Pinpoint the cell where the given text exists, returning its (X, Y) midpoint coordinate. 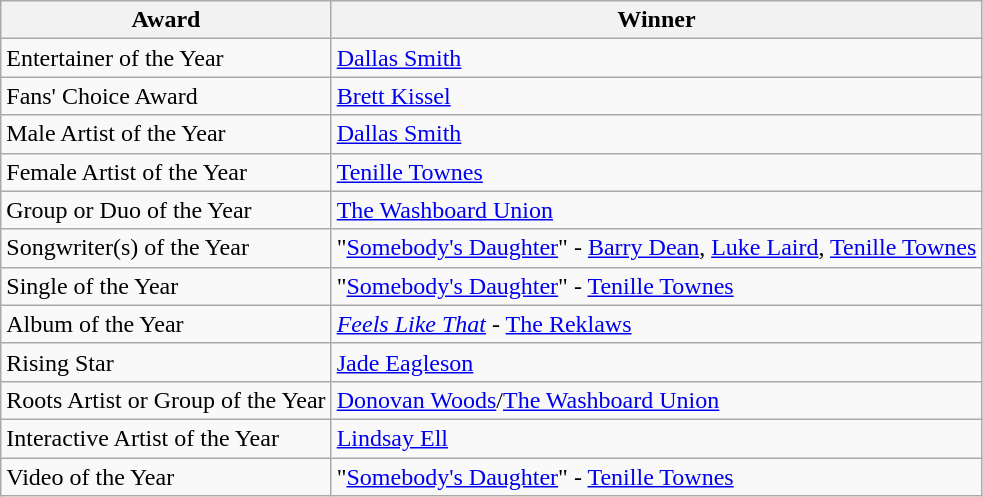
Entertainer of the Year (166, 58)
Feels Like That - The Reklaws (656, 324)
Video of the Year (166, 477)
Album of the Year (166, 324)
Single of the Year (166, 286)
Lindsay Ell (656, 438)
The Washboard Union (656, 210)
"Somebody's Daughter" - Barry Dean, Luke Laird, Tenille Townes (656, 248)
Donovan Woods/The Washboard Union (656, 400)
Interactive Artist of the Year (166, 438)
Brett Kissel (656, 96)
Songwriter(s) of the Year (166, 248)
Roots Artist or Group of the Year (166, 400)
Female Artist of the Year (166, 172)
Group or Duo of the Year (166, 210)
Winner (656, 20)
Male Artist of the Year (166, 134)
Jade Eagleson (656, 362)
Rising Star (166, 362)
Tenille Townes (656, 172)
Fans' Choice Award (166, 96)
Award (166, 20)
